Output the (X, Y) coordinate of the center of the cell containing the given text.  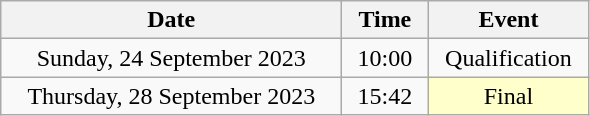
Time (385, 20)
Sunday, 24 September 2023 (172, 58)
Qualification (508, 58)
Date (172, 20)
Event (508, 20)
15:42 (385, 96)
Thursday, 28 September 2023 (172, 96)
Final (508, 96)
10:00 (385, 58)
